Identify which cell holds the provided text, then report its (X, Y) central coordinate. 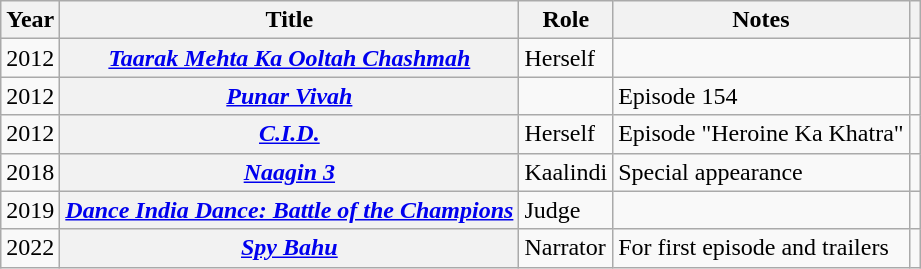
2019 (30, 210)
C.I.D. (290, 134)
Punar Vivah (290, 96)
Kaalindi (566, 172)
Judge (566, 210)
Role (566, 20)
Episode 154 (762, 96)
Dance India Dance: Battle of the Champions (290, 210)
Narrator (566, 248)
Special appearance (762, 172)
For first episode and trailers (762, 248)
Notes (762, 20)
Naagin 3 (290, 172)
Taarak Mehta Ka Ooltah Chashmah (290, 58)
Episode "Heroine Ka Khatra" (762, 134)
2022 (30, 248)
Year (30, 20)
Spy Bahu (290, 248)
2018 (30, 172)
Title (290, 20)
